Output the (X, Y) coordinate of the center of the cell containing the given text.  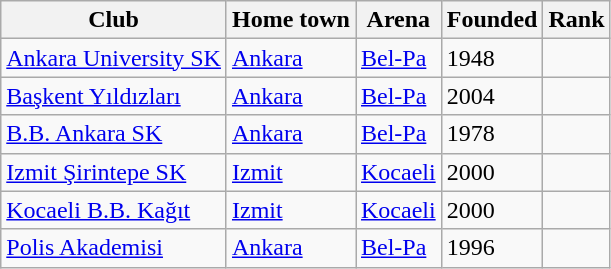
Kocaeli B.B. Kağıt (114, 210)
2004 (492, 96)
Home town (290, 20)
1978 (492, 134)
1948 (492, 58)
Izmit Şirintepe SK (114, 172)
Ankara University SK (114, 58)
Polis Akademisi (114, 248)
Rank (576, 20)
B.B. Ankara SK (114, 134)
Club (114, 20)
Arena (399, 20)
1996 (492, 248)
Founded (492, 20)
Başkent Yıldızları (114, 96)
